Extract the (x, y) coordinate from the center of the cell holding the provided text.  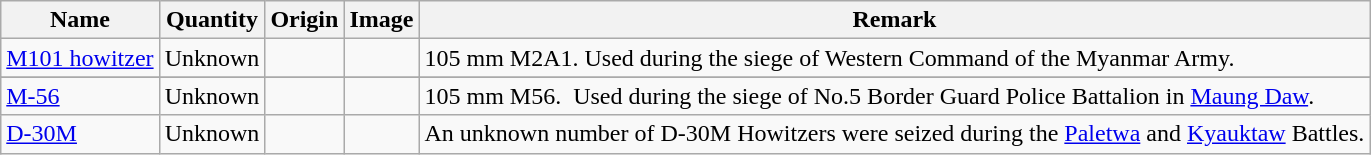
M-56 (80, 96)
Remark (894, 20)
M101 howitzer (80, 58)
105 mm M56. Used during the siege of No.5 Border Guard Police Battalion in Maung Daw. (894, 96)
D-30M (80, 134)
An unknown number of D-30M Howitzers were seized during the Paletwa and Kyauktaw Battles. (894, 134)
Image (382, 20)
Origin (304, 20)
105 mm M2A1. Used during the siege of Western Command of the Myanmar Army. (894, 58)
Name (80, 20)
Quantity (212, 20)
